Find where the given text appears and provide that cell's center as [X, Y] coordinate. 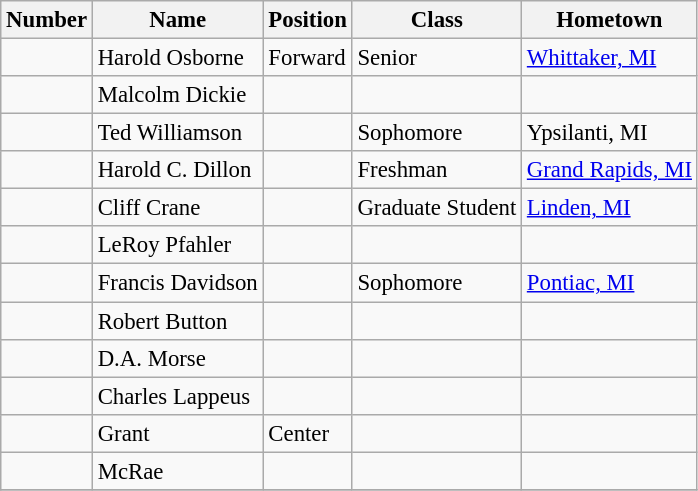
Harold Osborne [178, 58]
Freshman [436, 170]
McRae [178, 471]
Grand Rapids, MI [610, 170]
Robert Button [178, 321]
Hometown [610, 20]
Graduate Student [436, 208]
Ypsilanti, MI [610, 133]
Cliff Crane [178, 208]
Class [436, 20]
Whittaker, MI [610, 58]
LeRoy Pfahler [178, 245]
Malcolm Dickie [178, 95]
Center [308, 433]
Ted Williamson [178, 133]
Number [47, 20]
Pontiac, MI [610, 283]
D.A. Morse [178, 358]
Charles Lappeus [178, 396]
Position [308, 20]
Linden, MI [610, 208]
Grant [178, 433]
Name [178, 20]
Senior [436, 58]
Forward [308, 58]
Francis Davidson [178, 283]
Harold C. Dillon [178, 170]
